Return the [X, Y] coordinate for the center point of the cell that contains the specified text.  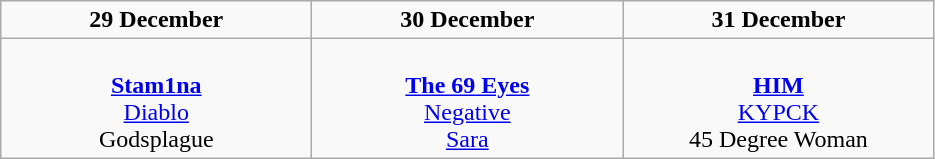
The 69 Eyes Negative Sara [468, 98]
HIM KYPCK 45 Degree Woman [778, 98]
Stam1na Diablo Godsplague [156, 98]
31 December [778, 20]
30 December [468, 20]
29 December [156, 20]
